From the cell containing the given text, extract its center point as (x, y) coordinate. 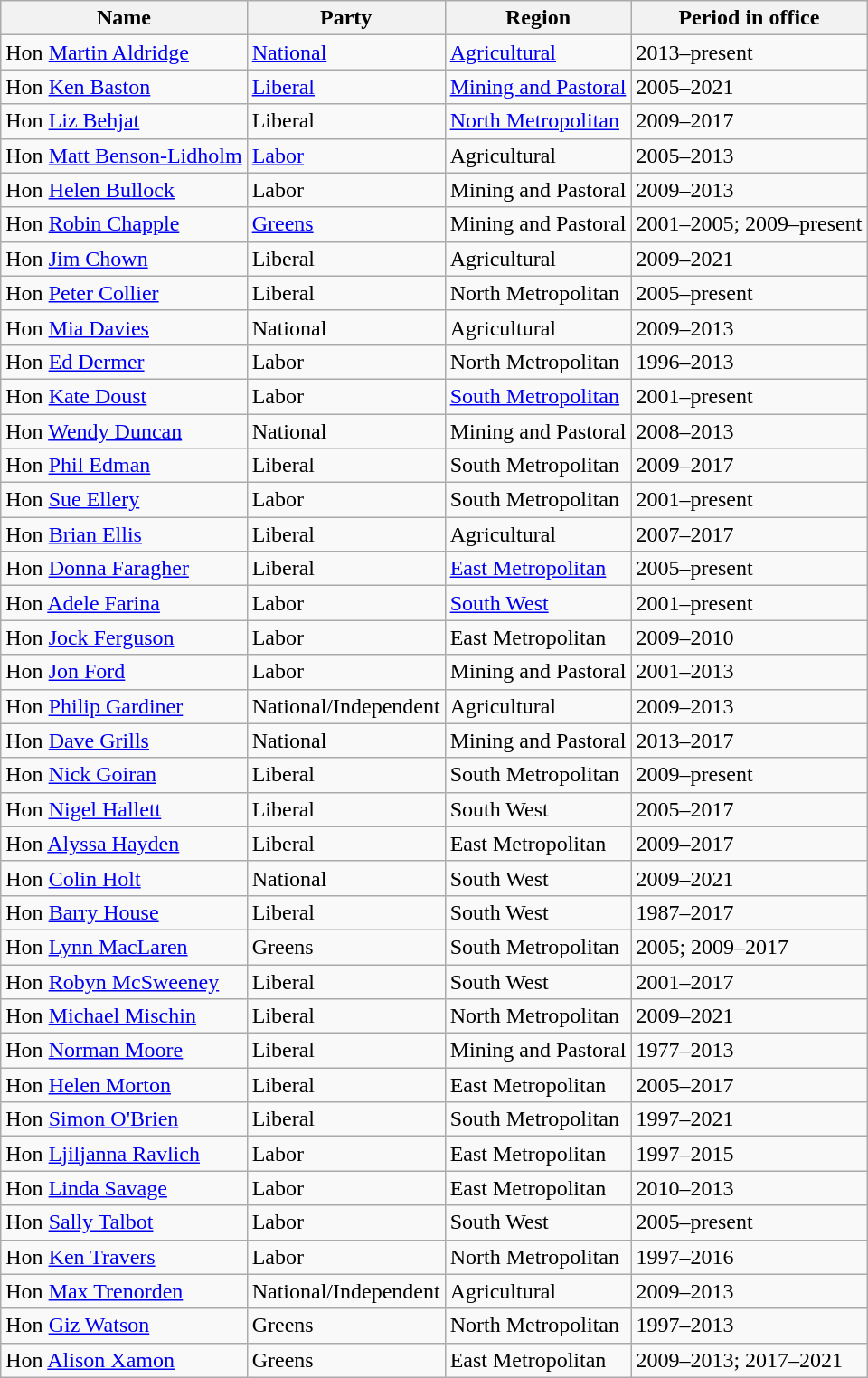
Hon Norman Moore (124, 1051)
Hon Simon O'Brien (124, 1119)
1977–2013 (749, 1051)
2009–2010 (749, 637)
Hon Ken Baston (124, 87)
Hon Giz Watson (124, 1326)
2001–2005; 2009–present (749, 224)
Hon Robyn McSweeney (124, 981)
Hon Alyssa Hayden (124, 844)
1997–2021 (749, 1119)
Hon Peter Collier (124, 293)
Region (538, 18)
Hon Robin Chapple (124, 224)
2005–2013 (749, 156)
Hon Colin Holt (124, 878)
Hon Ken Travers (124, 1257)
Hon Michael Mischin (124, 1016)
Hon Lynn MacLaren (124, 947)
2007–2017 (749, 534)
Hon Linda Savage (124, 1188)
Hon Sally Talbot (124, 1222)
Hon Kate Doust (124, 396)
Hon Dave Grills (124, 741)
2009–present (749, 775)
Party (345, 18)
Name (124, 18)
Hon Jon Ford (124, 672)
2010–2013 (749, 1188)
Hon Donna Faragher (124, 569)
Hon Brian Ellis (124, 534)
1997–2015 (749, 1154)
Period in office (749, 18)
Hon Ljiljanna Ravlich (124, 1154)
1996–2013 (749, 362)
Hon Martin Aldridge (124, 52)
Hon Jim Chown (124, 259)
1987–2017 (749, 912)
Hon Nigel Hallett (124, 809)
Hon Wendy Duncan (124, 431)
Hon Alison Xamon (124, 1360)
Hon Max Trenorden (124, 1291)
Hon Ed Dermer (124, 362)
Hon Phil Edman (124, 466)
Hon Nick Goiran (124, 775)
Hon Helen Morton (124, 1085)
Hon Philip Gardiner (124, 706)
2001–2017 (749, 981)
Hon Matt Benson-Lidholm (124, 156)
2001–2013 (749, 672)
2008–2013 (749, 431)
2009–2013; 2017–2021 (749, 1360)
1997–2013 (749, 1326)
Hon Barry House (124, 912)
2005–2021 (749, 87)
2013–2017 (749, 741)
2005; 2009–2017 (749, 947)
Hon Adele Farina (124, 603)
Hon Jock Ferguson (124, 637)
Hon Mia Davies (124, 327)
2013–present (749, 52)
1997–2016 (749, 1257)
Hon Sue Ellery (124, 500)
Hon Helen Bullock (124, 190)
Hon Liz Behjat (124, 121)
